Extract the [X, Y] coordinate from the center of the cell holding the provided text.  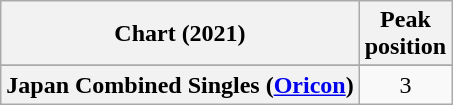
Chart (2021) [180, 34]
Japan Combined Singles (Oricon) [180, 85]
Peakposition [405, 34]
3 [405, 85]
